Locate the cell with the specified text and output its (X, Y) center coordinate. 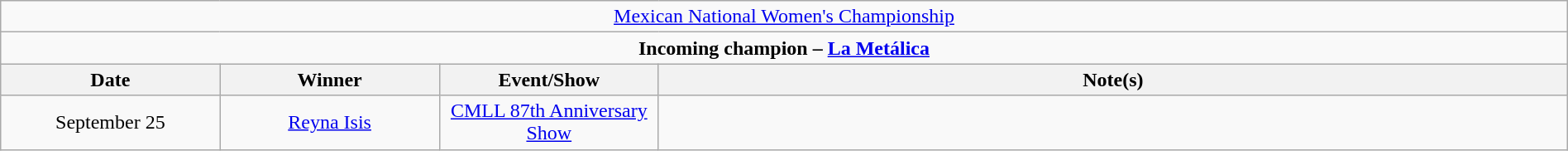
September 25 (111, 123)
Mexican National Women's Championship (784, 17)
CMLL 87th Anniversary Show (549, 123)
Note(s) (1113, 80)
Winner (329, 80)
Date (111, 80)
Event/Show (549, 80)
Incoming champion – La Metálica (784, 48)
Reyna Isis (329, 123)
